Output the (X, Y) coordinate of the center of the cell containing the given text.  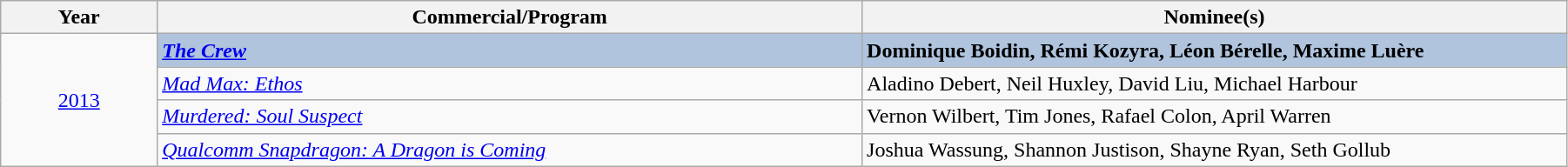
Murdered: Soul Suspect (510, 117)
Qualcomm Snapdragon: A Dragon is Coming (510, 150)
Mad Max: Ethos (510, 83)
Year (79, 17)
Aladino Debert, Neil Huxley, David Liu, Michael Harbour (1215, 83)
Joshua Wassung, Shannon Justison, Shayne Ryan, Seth Gollub (1215, 150)
Dominique Boidin, Rémi Kozyra, Léon Bérelle, Maxime Luère (1215, 50)
Nominee(s) (1215, 17)
Commercial/Program (510, 17)
2013 (79, 100)
The Crew (510, 50)
Vernon Wilbert, Tim Jones, Rafael Colon, April Warren (1215, 117)
